Provide the (X, Y) coordinate of the cell's center where the given text is located.  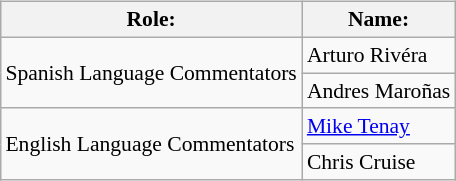
Chris Cruise (378, 162)
Arturo Rivéra (378, 55)
Name: (378, 20)
Role: (151, 20)
Mike Tenay (378, 126)
Spanish Language Commentators (151, 72)
English Language Commentators (151, 144)
Andres Maroñas (378, 91)
